Capture the cell that displays the provided text and extract its [X, Y] central coordinate. 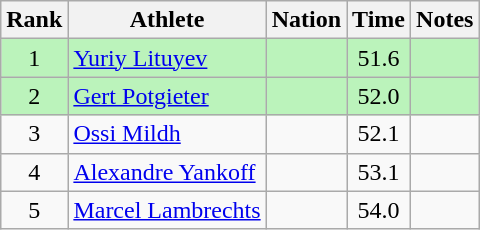
5 [34, 210]
2 [34, 96]
4 [34, 172]
Notes [445, 20]
Ossi Mildh [167, 134]
52.0 [379, 96]
Rank [34, 20]
Gert Potgieter [167, 96]
54.0 [379, 210]
51.6 [379, 58]
3 [34, 134]
Athlete [167, 20]
52.1 [379, 134]
Nation [306, 20]
Marcel Lambrechts [167, 210]
Alexandre Yankoff [167, 172]
53.1 [379, 172]
1 [34, 58]
Time [379, 20]
Yuriy Lituyev [167, 58]
